Extract the [x, y] coordinate from the center of the cell holding the provided text.  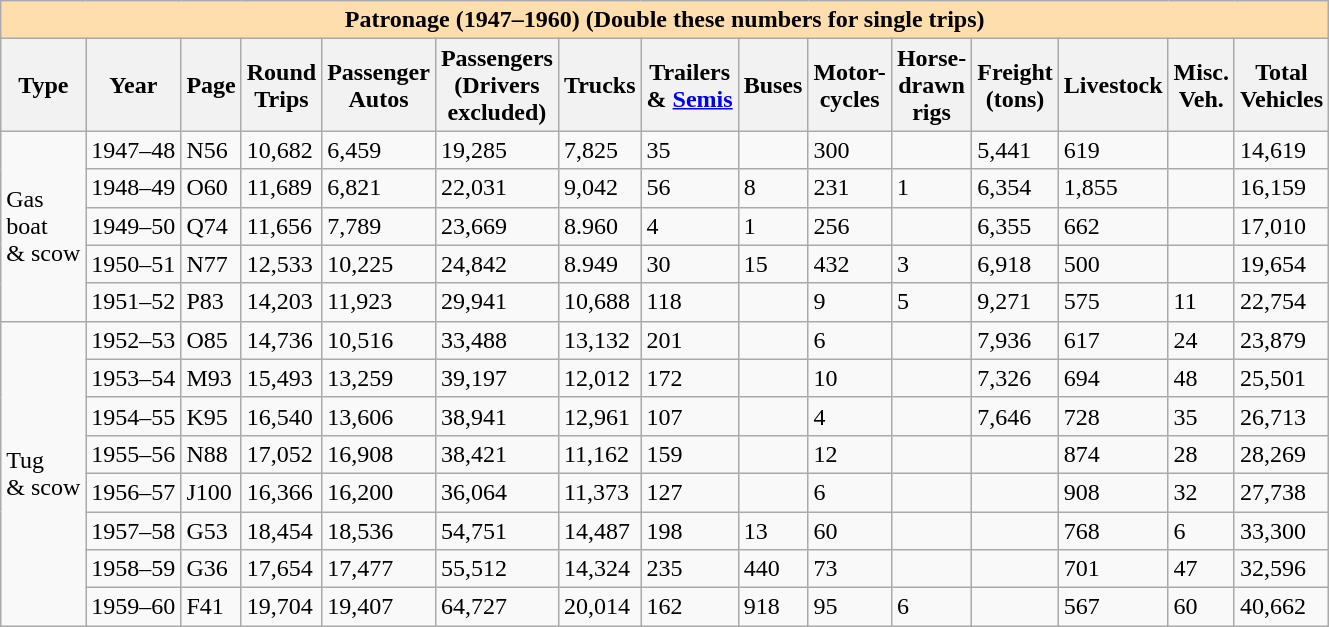
13,132 [600, 340]
1948–49 [134, 188]
32,596 [1281, 569]
300 [850, 150]
29,941 [496, 302]
Misc. Veh. [1201, 85]
107 [690, 416]
Passengers (Drivers excluded) [496, 85]
Trailers & Semis [690, 85]
Livestock [1113, 85]
256 [850, 226]
N88 [211, 454]
1958–59 [134, 569]
Patronage (1947–1960) (Double these numbers for single trips) [665, 20]
14,324 [600, 569]
33,300 [1281, 531]
201 [690, 340]
8 [773, 188]
8.960 [600, 226]
1953–54 [134, 378]
73 [850, 569]
432 [850, 264]
567 [1113, 607]
11,689 [281, 188]
12 [850, 454]
172 [690, 378]
9,271 [1016, 302]
19,285 [496, 150]
728 [1113, 416]
1954–55 [134, 416]
11,162 [600, 454]
10,682 [281, 150]
K95 [211, 416]
47 [1201, 569]
1955–56 [134, 454]
662 [1113, 226]
Horse- drawn rigs [931, 85]
9 [850, 302]
Motor- cycles [850, 85]
1,855 [1113, 188]
6,918 [1016, 264]
16,366 [281, 492]
11 [1201, 302]
15,493 [281, 378]
12,961 [600, 416]
7,646 [1016, 416]
694 [1113, 378]
10,516 [379, 340]
1957–58 [134, 531]
1950–51 [134, 264]
18,536 [379, 531]
Round Trips [281, 85]
38,941 [496, 416]
Q74 [211, 226]
11,373 [600, 492]
14,736 [281, 340]
38,421 [496, 454]
15 [773, 264]
12,533 [281, 264]
619 [1113, 150]
Type [44, 85]
O60 [211, 188]
159 [690, 454]
Passenger Autos [379, 85]
918 [773, 607]
33,488 [496, 340]
162 [690, 607]
64,727 [496, 607]
N56 [211, 150]
17,052 [281, 454]
1959–60 [134, 607]
19,704 [281, 607]
6,355 [1016, 226]
32 [1201, 492]
6,354 [1016, 188]
40,662 [1281, 607]
J100 [211, 492]
11,656 [281, 226]
235 [690, 569]
25,501 [1281, 378]
28,269 [1281, 454]
Gas boat & scow [44, 226]
3 [931, 264]
16,540 [281, 416]
16,908 [379, 454]
6,459 [379, 150]
5 [931, 302]
39,197 [496, 378]
F41 [211, 607]
127 [690, 492]
10 [850, 378]
Freight (tons) [1016, 85]
14,487 [600, 531]
26,713 [1281, 416]
12,012 [600, 378]
198 [690, 531]
14,619 [1281, 150]
23,879 [1281, 340]
1947–48 [134, 150]
36,064 [496, 492]
440 [773, 569]
118 [690, 302]
Year [134, 85]
Buses [773, 85]
617 [1113, 340]
1949–50 [134, 226]
18,454 [281, 531]
768 [1113, 531]
7,326 [1016, 378]
23,669 [496, 226]
9,042 [600, 188]
10,225 [379, 264]
Tug & scow [44, 473]
231 [850, 188]
24 [1201, 340]
G36 [211, 569]
54,751 [496, 531]
Trucks [600, 85]
1951–52 [134, 302]
11,923 [379, 302]
17,477 [379, 569]
24,842 [496, 264]
7,789 [379, 226]
908 [1113, 492]
95 [850, 607]
500 [1113, 264]
13,606 [379, 416]
8.949 [600, 264]
O85 [211, 340]
28 [1201, 454]
16,200 [379, 492]
Total Vehicles [1281, 85]
19,407 [379, 607]
17,654 [281, 569]
14,203 [281, 302]
30 [690, 264]
575 [1113, 302]
27,738 [1281, 492]
17,010 [1281, 226]
G53 [211, 531]
56 [690, 188]
5,441 [1016, 150]
874 [1113, 454]
13,259 [379, 378]
20,014 [600, 607]
22,754 [1281, 302]
6,821 [379, 188]
19,654 [1281, 264]
Page [211, 85]
16,159 [1281, 188]
P83 [211, 302]
10,688 [600, 302]
22,031 [496, 188]
1952–53 [134, 340]
M93 [211, 378]
7,825 [600, 150]
13 [773, 531]
N77 [211, 264]
1956–57 [134, 492]
7,936 [1016, 340]
55,512 [496, 569]
701 [1113, 569]
48 [1201, 378]
